Provide the [X, Y] coordinate of the cell's center where the given text is located.  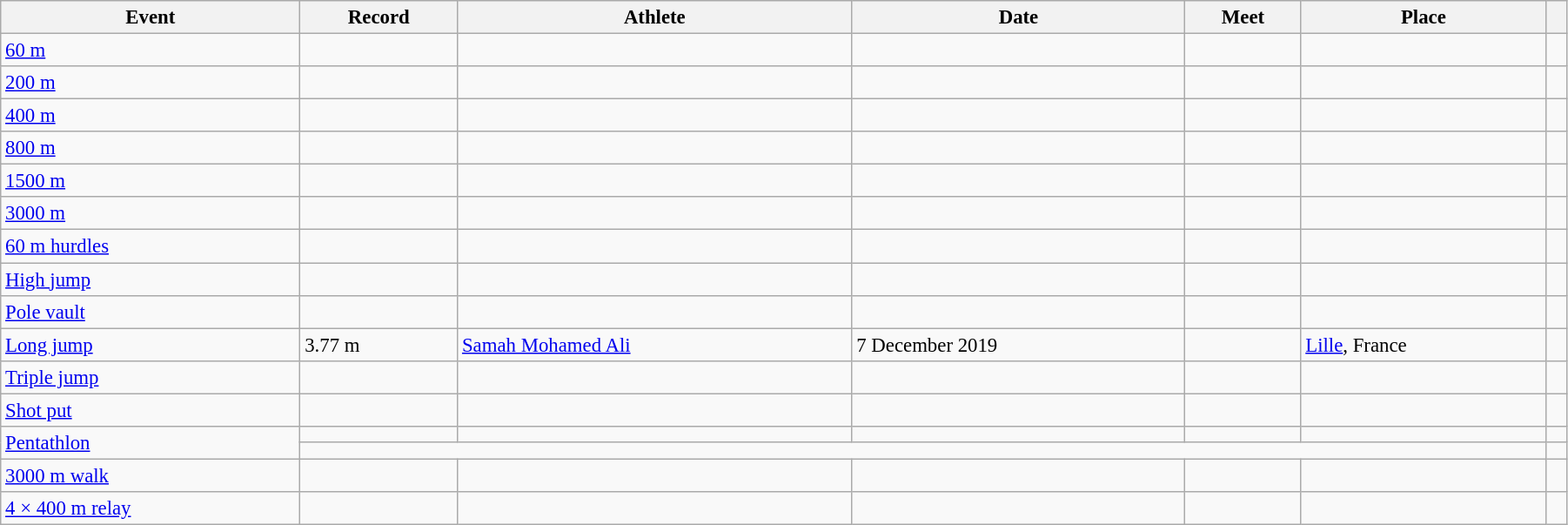
3.77 m [379, 345]
Pole vault [151, 312]
4 × 400 m relay [151, 508]
Event [151, 17]
200 m [151, 83]
60 m hurdles [151, 246]
Shot put [151, 410]
1500 m [151, 181]
3000 m walk [151, 475]
60 m [151, 50]
High jump [151, 279]
3000 m [151, 213]
Triple jump [151, 377]
Lille, France [1424, 345]
7 December 2019 [1018, 345]
Long jump [151, 345]
Pentathlon [151, 443]
Samah Mohamed Ali [654, 345]
Place [1424, 17]
Meet [1243, 17]
Record [379, 17]
Athlete [654, 17]
400 m [151, 116]
800 m [151, 148]
Date [1018, 17]
